Find where the given text appears and provide that cell's center as (x, y) coordinate. 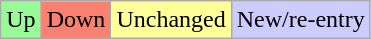
Up (21, 20)
New/re-entry (300, 20)
Down (76, 20)
Unchanged (171, 20)
